Output the [X, Y] coordinate of the center of the cell containing the given text.  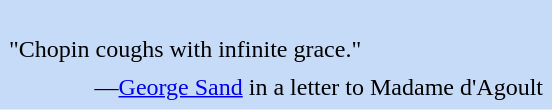
"Chopin coughs with infinite grace." [276, 36]
—George Sand in a letter to Madame d'Agoult [276, 87]
